Pinpoint the cell where the given text exists, returning its (x, y) midpoint coordinate. 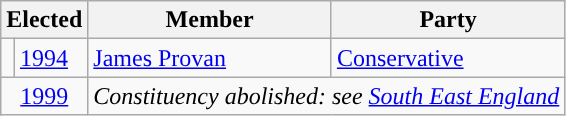
1994 (50, 58)
Constituency abolished: see South East England (326, 96)
Conservative (448, 58)
1999 (44, 96)
Party (448, 20)
Elected (44, 20)
James Provan (210, 58)
Member (210, 20)
